Capture the cell that displays the provided text and extract its (x, y) central coordinate. 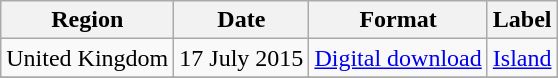
Format (398, 20)
Digital download (398, 58)
United Kingdom (88, 58)
Label (522, 20)
Date (242, 20)
Region (88, 20)
Island (522, 58)
17 July 2015 (242, 58)
